Return the (x, y) coordinate for the center point of the cell that contains the specified text.  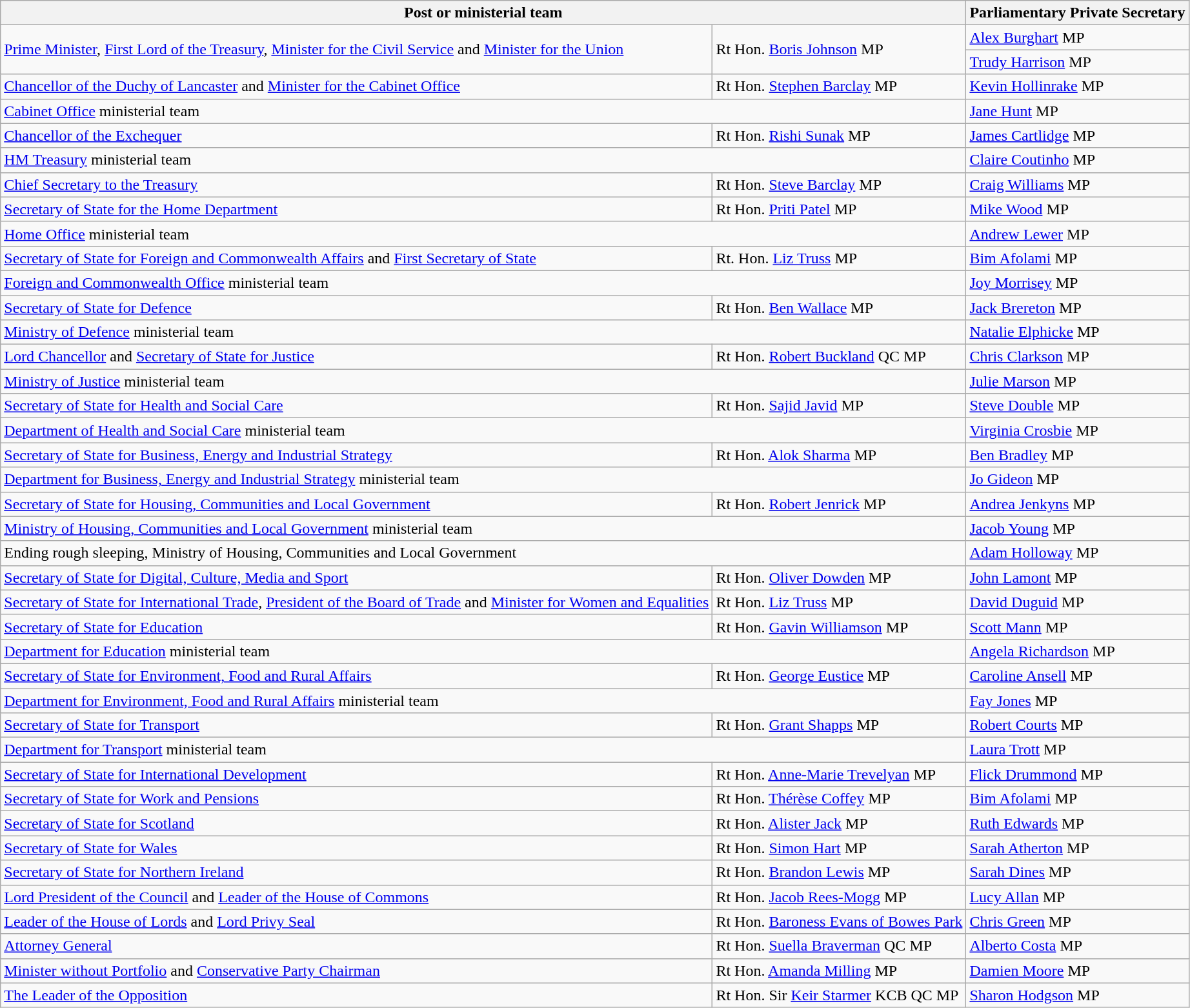
Lucy Allan MP (1078, 897)
Alex Burghart MP (1078, 37)
Craig Williams MP (1078, 185)
Prime Minister, First Lord of the Treasury, Minister for the Civil Service and Minister for the Union (356, 50)
Rt Hon. Robert Jenrick MP (839, 504)
Secretary of State for Environment, Food and Rural Affairs (356, 676)
Secretary of State for Foreign and Commonwealth Affairs and First Secretary of State (356, 258)
Kevin Hollinrake MP (1078, 86)
Cabinet Office ministerial team (483, 111)
Rt Hon. Suella Braverman QC MP (839, 946)
Lord President of the Council and Leader of the House of Commons (356, 897)
Sharon Hodgson MP (1078, 995)
Ministry of Housing, Communities and Local Government ministerial team (483, 529)
HM Treasury ministerial team (483, 160)
Home Office ministerial team (483, 234)
Steve Double MP (1078, 406)
Rt Hon. Robert Buckland QC MP (839, 357)
Department of Health and Social Care ministerial team (483, 430)
Julie Marson MP (1078, 381)
Adam Holloway MP (1078, 553)
Department for Transport ministerial team (483, 750)
Foreign and Commonwealth Office ministerial team (483, 283)
Claire Coutinho MP (1078, 160)
Trudy Harrison MP (1078, 62)
Secretary of State for Health and Social Care (356, 406)
Rt Hon. George Eustice MP (839, 676)
Secretary of State for Defence (356, 308)
Rt Hon. Brandon Lewis MP (839, 872)
Rt Hon. Priti Patel MP (839, 209)
Chris Clarkson MP (1078, 357)
Ending rough sleeping, Ministry of Housing, Communities and Local Government (483, 553)
Secretary of State for Education (356, 627)
Angela Richardson MP (1078, 651)
Scott Mann MP (1078, 627)
Rt Hon. Sir Keir Starmer KCB QC MP (839, 995)
Jane Hunt MP (1078, 111)
Ruth Edwards MP (1078, 823)
Jo Gideon MP (1078, 479)
Damien Moore MP (1078, 971)
Rt Hon. Simon Hart MP (839, 848)
Secretary of State for Business, Energy and Industrial Strategy (356, 455)
Secretary of State for International Development (356, 774)
Chancellor of the Duchy of Lancaster and Minister for the Cabinet Office (356, 86)
Secretary of State for Wales (356, 848)
Rt Hon. Grant Shapps MP (839, 725)
Sarah Atherton MP (1078, 848)
Ministry of Defence ministerial team (483, 332)
Rt Hon. Liz Truss MP (839, 602)
Post or ministerial team (483, 13)
Parliamentary Private Secretary (1078, 13)
Andrea Jenkyns MP (1078, 504)
Leader of the House of Lords and Lord Privy Seal (356, 922)
Lord Chancellor and Secretary of State for Justice (356, 357)
Chancellor of the Exchequer (356, 136)
Rt Hon. Oliver Dowden MP (839, 578)
Rt Hon. Steve Barclay MP (839, 185)
Rt. Hon. Liz Truss MP (839, 258)
Secretary of State for Housing, Communities and Local Government (356, 504)
Ben Bradley MP (1078, 455)
Secretary of State for Work and Pensions (356, 799)
Rt Hon. Thérèse Coffey MP (839, 799)
Rt Hon. Jacob Rees-Mogg MP (839, 897)
Chief Secretary to the Treasury (356, 185)
Rt Hon. Amanda Milling MP (839, 971)
Secretary of State for the Home Department (356, 209)
Rt Hon. Baroness Evans of Bowes Park (839, 922)
David Duguid MP (1078, 602)
Rt Hon. Rishi Sunak MP (839, 136)
Rt Hon. Alister Jack MP (839, 823)
Rt Hon. Sajid Javid MP (839, 406)
Minister without Portfolio and Conservative Party Chairman (356, 971)
Department for Business, Energy and Industrial Strategy ministerial team (483, 479)
Andrew Lewer MP (1078, 234)
Ministry of Justice ministerial team (483, 381)
Chris Green MP (1078, 922)
Secretary of State for Scotland (356, 823)
Secretary of State for International Trade, President of the Board of Trade and Minister for Women and Equalities (356, 602)
Robert Courts MP (1078, 725)
Sarah Dines MP (1078, 872)
Attorney General (356, 946)
Joy Morrisey MP (1078, 283)
The Leader of the Opposition (356, 995)
Fay Jones MP (1078, 700)
Mike Wood MP (1078, 209)
Alberto Costa MP (1078, 946)
Secretary of State for Northern Ireland (356, 872)
Rt Hon. Gavin Williamson MP (839, 627)
Rt Hon. Boris Johnson MP (839, 50)
Flick Drummond MP (1078, 774)
Department for Environment, Food and Rural Affairs ministerial team (483, 700)
Secretary of State for Transport (356, 725)
John Lamont MP (1078, 578)
Rt Hon. Anne-Marie Trevelyan MP (839, 774)
Rt Hon. Ben Wallace MP (839, 308)
Secretary of State for Digital, Culture, Media and Sport (356, 578)
Rt Hon. Alok Sharma MP (839, 455)
Department for Education ministerial team (483, 651)
Virginia Crosbie MP (1078, 430)
Caroline Ansell MP (1078, 676)
Jack Brereton MP (1078, 308)
James Cartlidge MP (1078, 136)
Natalie Elphicke MP (1078, 332)
Laura Trott MP (1078, 750)
Jacob Young MP (1078, 529)
Rt Hon. Stephen Barclay MP (839, 86)
